Extract the [x, y] coordinate from the center of the cell holding the provided text.  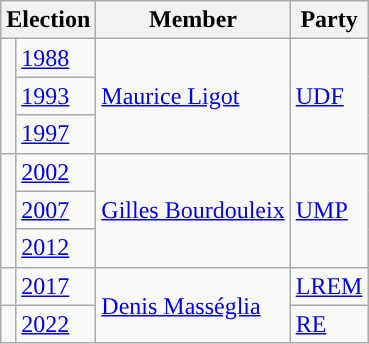
Maurice Ligot [193, 96]
2017 [56, 286]
2022 [56, 324]
2007 [56, 210]
2002 [56, 172]
Denis Masséglia [193, 305]
1988 [56, 58]
Party [329, 20]
UMP [329, 210]
1997 [56, 134]
UDF [329, 96]
Election [48, 20]
Gilles Bourdouleix [193, 210]
LREM [329, 286]
Member [193, 20]
1993 [56, 96]
RE [329, 324]
2012 [56, 248]
